From the cell containing the given text, extract its center point as (X, Y) coordinate. 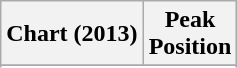
PeakPosition (190, 34)
Chart (2013) (72, 34)
